Search for the cell housing the specified text and yield its (X, Y) center coordinate. 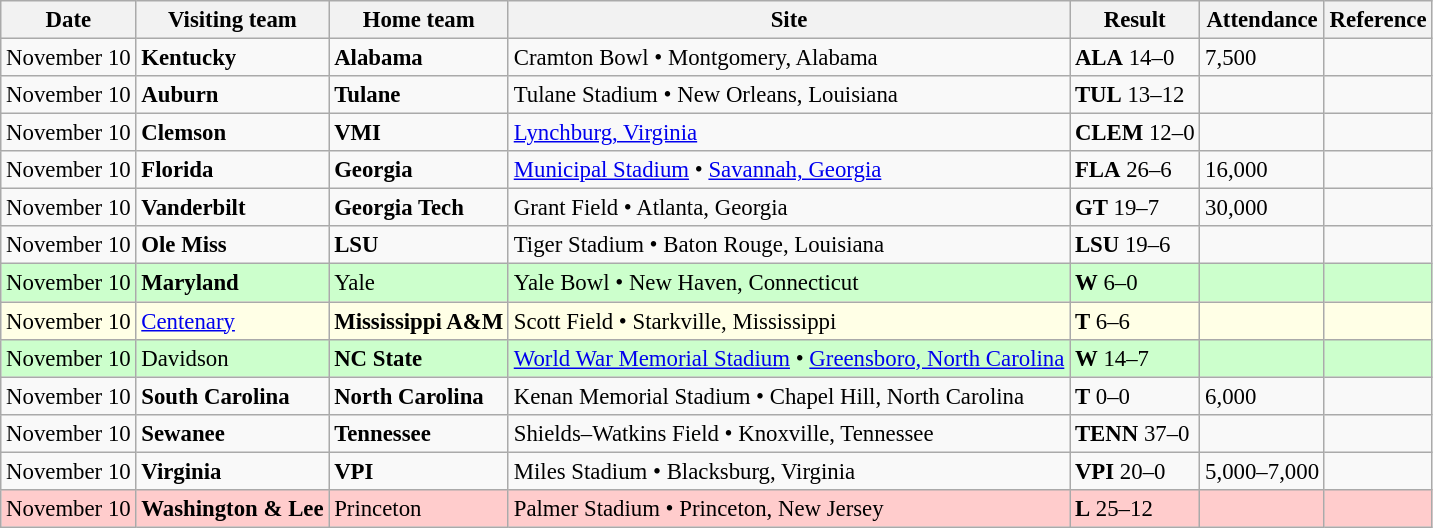
Grant Field • Atlanta, Georgia (788, 208)
Florida (232, 170)
Georgia (419, 170)
South Carolina (232, 396)
Centenary (232, 321)
Kenan Memorial Stadium • Chapel Hill, North Carolina (788, 396)
Miles Stadium • Blacksburg, Virginia (788, 471)
LSU 19–6 (1135, 245)
Result (1135, 20)
Tulane Stadium • New Orleans, Louisiana (788, 95)
Mississippi A&M (419, 321)
North Carolina (419, 396)
Virginia (232, 471)
TENN 37–0 (1135, 433)
Yale (419, 283)
Tennessee (419, 433)
Tulane (419, 95)
Cramton Bowl • Montgomery, Alabama (788, 58)
Ole Miss (232, 245)
Home team (419, 20)
Attendance (1262, 20)
Sewanee (232, 433)
Davidson (232, 358)
T 0–0 (1135, 396)
Municipal Stadium • Savannah, Georgia (788, 170)
NC State (419, 358)
LSU (419, 245)
CLEM 12–0 (1135, 133)
Tiger Stadium • Baton Rouge, Louisiana (788, 245)
Georgia Tech (419, 208)
W 6–0 (1135, 283)
Princeton (419, 509)
TUL 13–12 (1135, 95)
Site (788, 20)
5,000–7,000 (1262, 471)
6,000 (1262, 396)
VPI 20–0 (1135, 471)
Auburn (232, 95)
30,000 (1262, 208)
GT 19–7 (1135, 208)
Washington & Lee (232, 509)
7,500 (1262, 58)
Visiting team (232, 20)
ALA 14–0 (1135, 58)
World War Memorial Stadium • Greensboro, North Carolina (788, 358)
Yale Bowl • New Haven, Connecticut (788, 283)
Lynchburg, Virginia (788, 133)
Alabama (419, 58)
Clemson (232, 133)
Reference (1378, 20)
FLA 26–6 (1135, 170)
Vanderbilt (232, 208)
L 25–12 (1135, 509)
Maryland (232, 283)
T 6–6 (1135, 321)
Date (68, 20)
Shields–Watkins Field • Knoxville, Tennessee (788, 433)
Kentucky (232, 58)
Scott Field • Starkville, Mississippi (788, 321)
16,000 (1262, 170)
VPI (419, 471)
W 14–7 (1135, 358)
VMI (419, 133)
Palmer Stadium • Princeton, New Jersey (788, 509)
